Pinpoint the cell where the given text exists, returning its [x, y] midpoint coordinate. 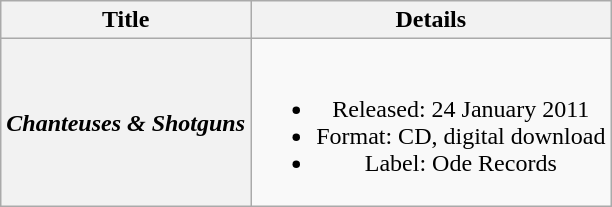
Title [126, 20]
Released: 24 January 2011Format: CD, digital downloadLabel: Ode Records [431, 122]
Details [431, 20]
Chanteuses & Shotguns [126, 122]
